For the text-containing cell, return its midpoint in (x, y) coordinate format. 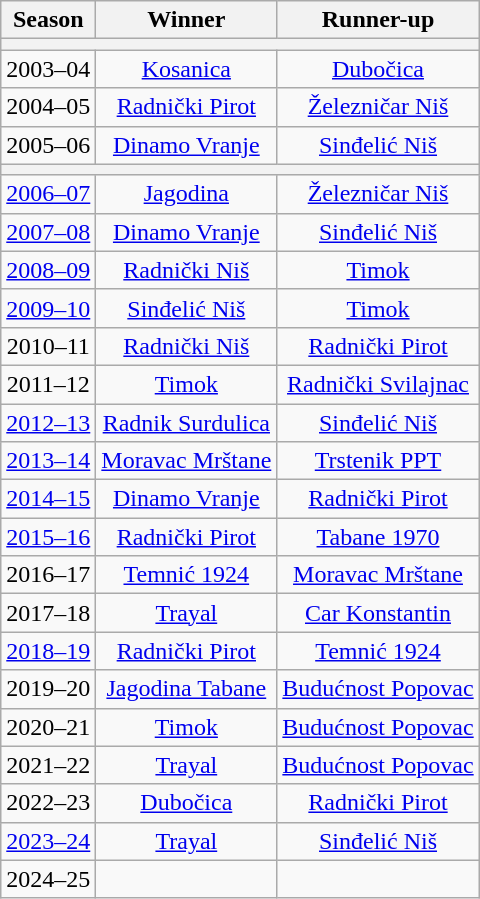
Trstenik PPT (378, 461)
2013–14 (48, 461)
2008–09 (48, 270)
2018–19 (48, 651)
Radnički Svilajnac (378, 384)
Jagodina Tabane (186, 689)
Winner (186, 20)
2004–05 (48, 107)
2023–24 (48, 841)
2016–17 (48, 575)
2015–16 (48, 537)
2009–10 (48, 308)
2019–20 (48, 689)
2010–11 (48, 346)
2012–13 (48, 423)
2006–07 (48, 194)
Car Konstantin (378, 613)
2011–12 (48, 384)
2022–23 (48, 803)
Runner-up (378, 20)
Kosanica (186, 69)
2005–06 (48, 145)
2007–08 (48, 232)
2024–25 (48, 879)
2017–18 (48, 613)
2020–21 (48, 727)
Season (48, 20)
2003–04 (48, 69)
Jagodina (186, 194)
2014–15 (48, 499)
2021–22 (48, 765)
Tabane 1970 (378, 537)
Radnik Surdulica (186, 423)
